From the cell containing the given text, extract its center point as [X, Y] coordinate. 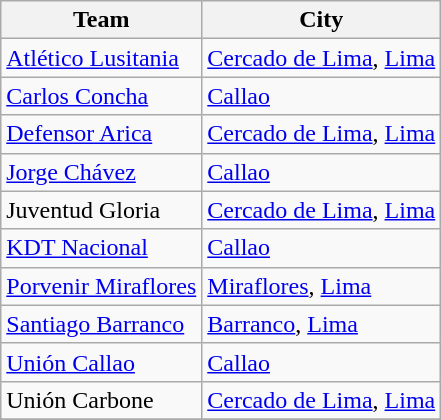
Santiago Barranco [102, 324]
Unión Carbone [102, 400]
Barranco, Lima [322, 324]
Defensor Arica [102, 134]
Jorge Chávez [102, 172]
Unión Callao [102, 362]
Miraflores, Lima [322, 286]
Team [102, 20]
Juventud Gloria [102, 210]
City [322, 20]
Porvenir Miraflores [102, 286]
Atlético Lusitania [102, 58]
Carlos Concha [102, 96]
KDT Nacional [102, 248]
